Find where the given text appears and provide that cell's center as [x, y] coordinate. 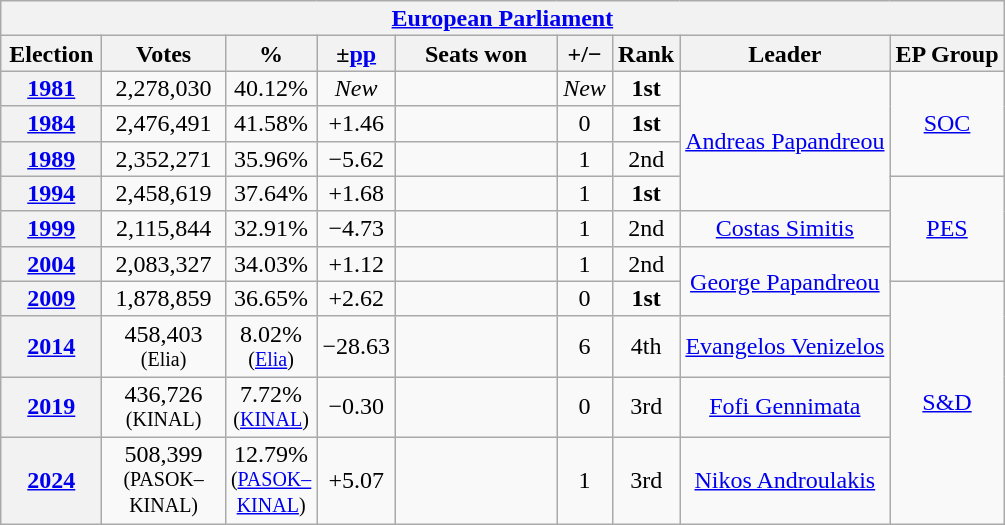
2009 [52, 298]
+2.62 [356, 298]
1994 [52, 194]
+/− [585, 54]
4th [646, 346]
1989 [52, 158]
−28.63 [356, 346]
436,726(KINAL) [164, 408]
2019 [52, 408]
7.72%(KINAL) [270, 408]
+5.07 [356, 480]
−5.62 [356, 158]
Leader [785, 54]
2014 [52, 346]
8.02%(Elia) [270, 346]
12.79%(PASOK–KINAL) [270, 480]
1,878,859 [164, 298]
S&D [947, 402]
6 [585, 346]
2,458,619 [164, 194]
1984 [52, 124]
41.58% [270, 124]
Seats won [476, 54]
2,115,844 [164, 228]
Fofi Gennimata [785, 408]
EP Group [947, 54]
508,399(PASOK–KINAL) [164, 480]
−4.73 [356, 228]
2,083,327 [164, 264]
1981 [52, 88]
36.65% [270, 298]
1999 [52, 228]
32.91% [270, 228]
+1.12 [356, 264]
+1.46 [356, 124]
% [270, 54]
Evangelos Venizelos [785, 346]
2004 [52, 264]
40.12% [270, 88]
European Parliament [502, 18]
−0.30 [356, 408]
2,476,491 [164, 124]
458,403(Elia) [164, 346]
PES [947, 228]
35.96% [270, 158]
Votes [164, 54]
±pp [356, 54]
Rank [646, 54]
Costas Simitis [785, 228]
2,352,271 [164, 158]
+1.68 [356, 194]
Nikos Androulakis [785, 480]
Andreas Papandreou [785, 141]
37.64% [270, 194]
Election [52, 54]
SOC [947, 124]
34.03% [270, 264]
2024 [52, 480]
2,278,030 [164, 88]
George Papandreou [785, 281]
